Find where the given text appears and provide that cell's center as (x, y) coordinate. 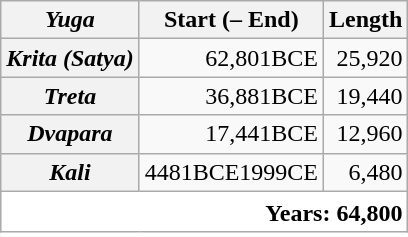
4481BCE1999CE (231, 172)
Start (– End) (231, 20)
Yuga (70, 20)
62,801BCE (231, 58)
19,440 (366, 96)
Length (366, 20)
Kali (70, 172)
Krita (Satya) (70, 58)
Treta (70, 96)
Years: 64,800 (204, 212)
25,920 (366, 58)
12,960 (366, 134)
17,441BCE (231, 134)
6,480 (366, 172)
36,881BCE (231, 96)
Dvapara (70, 134)
